Scan for the cell matching the given text and deliver its [X, Y] coordinate at center. 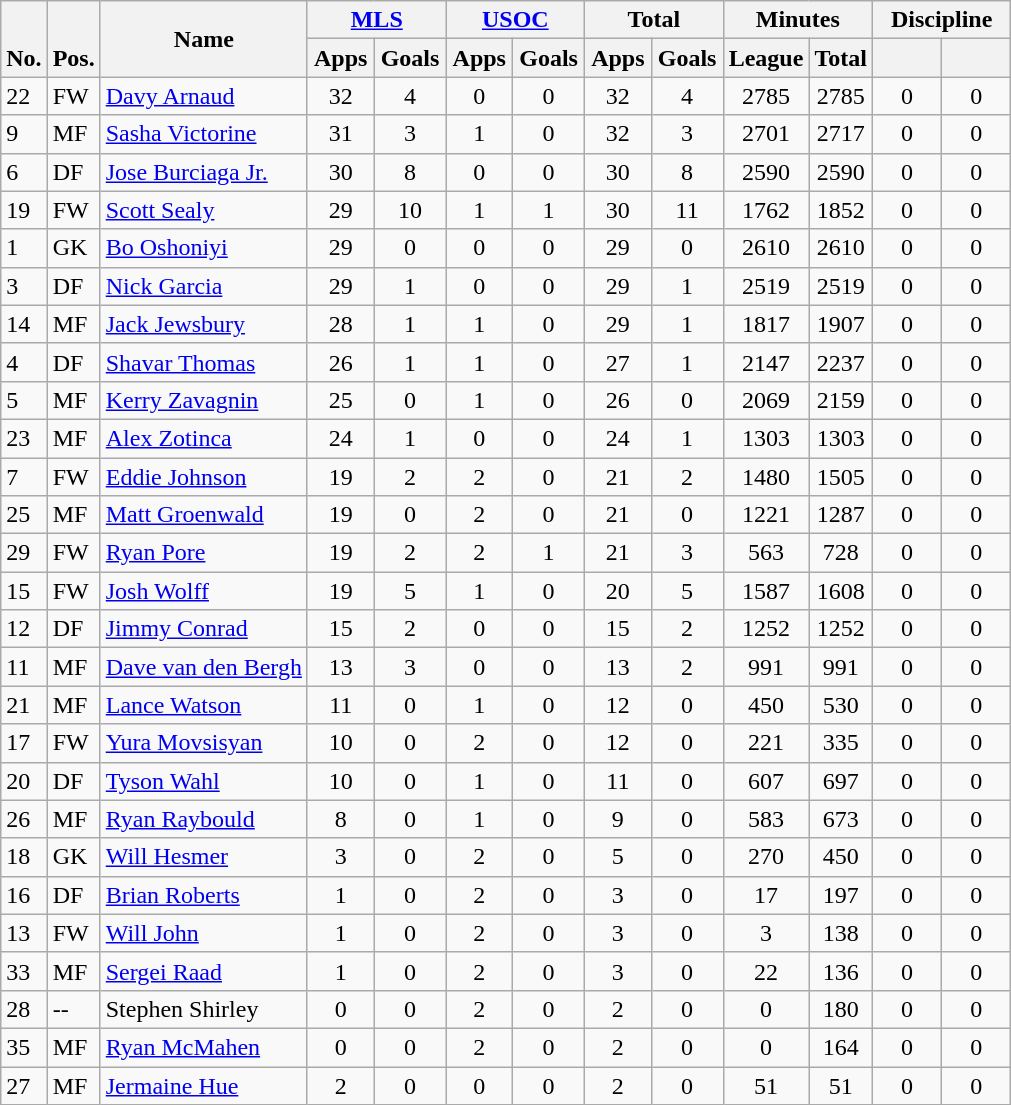
Dave van den Bergh [204, 667]
197 [841, 895]
Davy Arnaud [204, 96]
Yura Movsisyan [204, 743]
Nick Garcia [204, 286]
2701 [766, 134]
33 [24, 971]
673 [841, 819]
1608 [841, 591]
Ryan Raybould [204, 819]
Kerry Zavagnin [204, 400]
Brian Roberts [204, 895]
530 [841, 705]
Ryan McMahen [204, 1047]
136 [841, 971]
MLS [376, 20]
Alex Zotinca [204, 438]
728 [841, 553]
-- [74, 1009]
1221 [766, 515]
1505 [841, 477]
607 [766, 781]
14 [24, 324]
1817 [766, 324]
270 [766, 857]
Scott Sealy [204, 210]
2069 [766, 400]
1587 [766, 591]
Jimmy Conrad [204, 629]
138 [841, 933]
Pos. [74, 39]
697 [841, 781]
Bo Oshoniyi [204, 248]
Discipline [942, 20]
35 [24, 1047]
Lance Watson [204, 705]
180 [841, 1009]
583 [766, 819]
2717 [841, 134]
Will John [204, 933]
USOC [516, 20]
Jermaine Hue [204, 1085]
1287 [841, 515]
18 [24, 857]
221 [766, 743]
2237 [841, 362]
335 [841, 743]
Tyson Wahl [204, 781]
League [766, 58]
31 [340, 134]
Jose Burciaga Jr. [204, 172]
Eddie Johnson [204, 477]
Stephen Shirley [204, 1009]
2159 [841, 400]
7 [24, 477]
Josh Wolff [204, 591]
164 [841, 1047]
Sasha Victorine [204, 134]
Minutes [798, 20]
Name [204, 39]
Ryan Pore [204, 553]
No. [24, 39]
563 [766, 553]
1480 [766, 477]
Jack Jewsbury [204, 324]
1762 [766, 210]
1907 [841, 324]
Matt Groenwald [204, 515]
Shavar Thomas [204, 362]
6 [24, 172]
Sergei Raad [204, 971]
1852 [841, 210]
23 [24, 438]
2147 [766, 362]
Will Hesmer [204, 857]
16 [24, 895]
